Return [X, Y] of the center of cell containing provided text 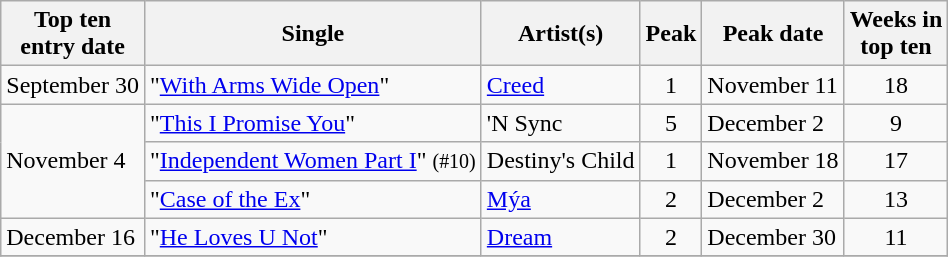
Artist(s) [560, 34]
5 [671, 123]
'N Sync [560, 123]
"He Loves U Not" [312, 237]
December 16 [73, 237]
9 [896, 123]
"With Arms Wide Open" [312, 85]
Mýa [560, 199]
December 30 [773, 237]
13 [896, 199]
"Case of the Ex" [312, 199]
18 [896, 85]
Peak date [773, 34]
17 [896, 161]
Destiny's Child [560, 161]
11 [896, 237]
Dream [560, 237]
Creed [560, 85]
"This I Promise You" [312, 123]
September 30 [73, 85]
November 4 [73, 161]
November 18 [773, 161]
Peak [671, 34]
"Independent Women Part I" (#10) [312, 161]
November 11 [773, 85]
Single [312, 34]
Weeks intop ten [896, 34]
Top tenentry date [73, 34]
